Return the [X, Y] coordinate for the center point of the cell that contains the specified text.  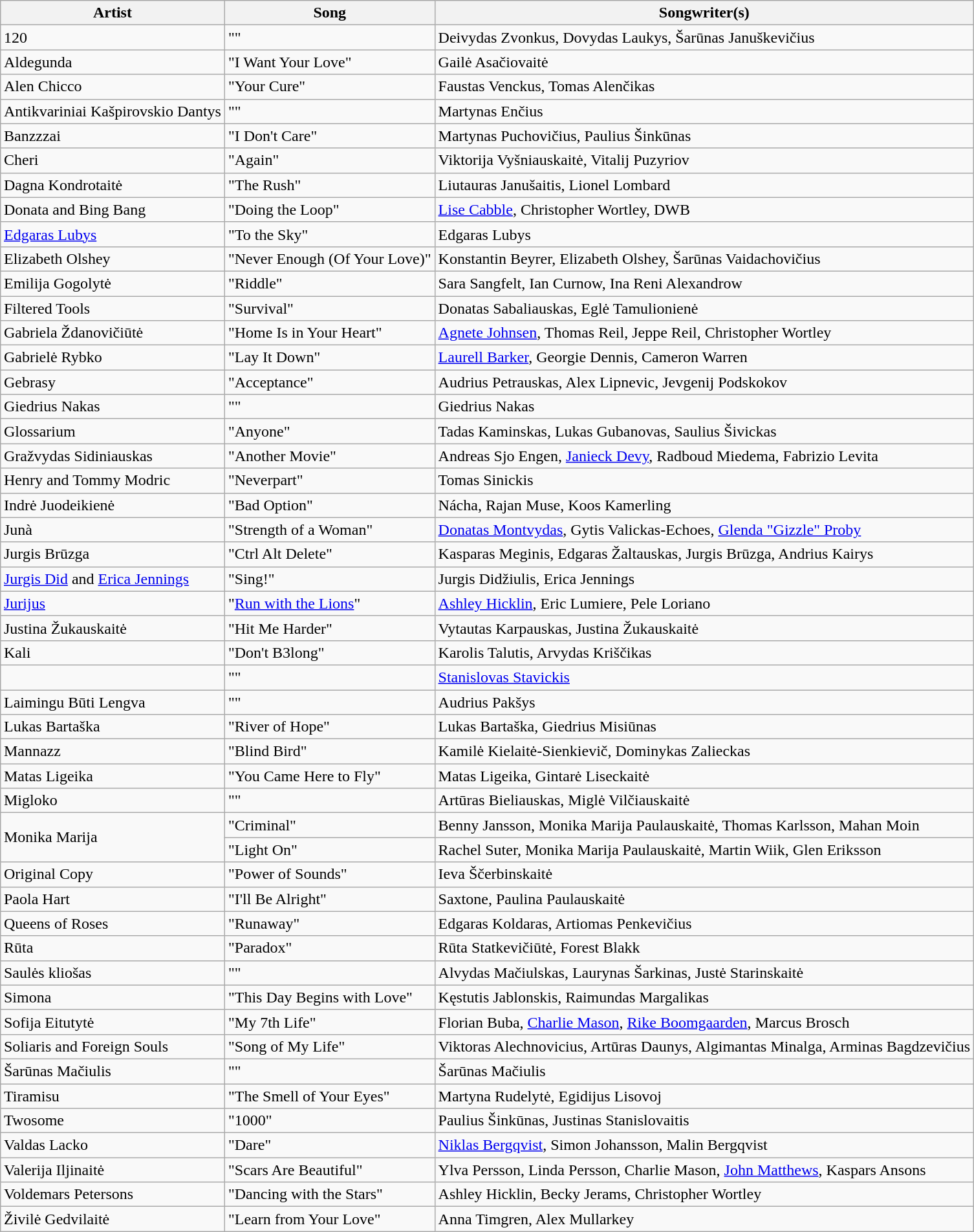
Vytautas Karpauskas, Justina Žukauskaitė [704, 628]
Queens of Roses [113, 924]
Elizabeth Olshey [113, 259]
Anna Timgren, Alex Mullarkey [704, 1219]
Ashley Hicklin, Becky Jerams, Christopher Wortley [704, 1194]
Kasparas Meginis, Edgaras Žaltauskas, Jurgis Brūzga, Andrius Kairys [704, 554]
Dagna Kondrotaitė [113, 185]
Filtered Tools [113, 308]
Audrius Petrauskas, Alex Lipnevic, Jevgenij Podskokov [704, 382]
Donatas Montvydas, Gytis Valickas-Echoes, Glenda "Gizzle" Proby [704, 530]
Gabrielė Rybko [113, 358]
"Learn from Your Love" [330, 1219]
Original Copy [113, 874]
Jurgis Did and Erica Jennings [113, 579]
"Anyone" [330, 431]
"Runaway" [330, 924]
120 [113, 38]
"Ctrl Alt Delete" [330, 554]
Lukas Bartaška, Giedrius Misiūnas [704, 727]
"I Want Your Love" [330, 62]
"To the Sky" [330, 234]
Stanislovas Stavickis [704, 677]
"I'll Be Alright" [330, 899]
Lise Cabble, Christopher Wortley, DWB [704, 210]
Gailė Asačiovaitė [704, 62]
"River of Hope" [330, 727]
Indrė Juodeikienė [113, 505]
"Home Is in Your Heart" [330, 333]
"Your Cure" [330, 87]
"You Came Here to Fly" [330, 776]
Artūras Bieliauskas, Miglė Vilčiauskaitė [704, 801]
Florian Buba, Charlie Mason, Rike Boomgaarden, Marcus Brosch [704, 1022]
"Bad Option" [330, 505]
Simona [113, 997]
"Hit Me Harder" [330, 628]
Laimingu Būti Lengva [113, 702]
"Dare" [330, 1145]
"Don't B3long" [330, 653]
"Acceptance" [330, 382]
"Power of Sounds" [330, 874]
Ylva Persson, Linda Persson, Charlie Mason, John Matthews, Kaspars Ansons [704, 1170]
Migloko [113, 801]
Audrius Pakšys [704, 702]
"Lay It Down" [330, 358]
Monika Marija [113, 838]
Saxtone, Paulina Paulauskaitė [704, 899]
Andreas Sjo Engen, Janieck Devy, Radboud Miedema, Fabrizio Levita [704, 456]
Valdas Lacko [113, 1145]
Sofija Eitutytė [113, 1022]
Konstantin Beyrer, Elizabeth Olshey, Šarūnas Vaidachovičius [704, 259]
Sara Sangfelt, Ian Curnow, Ina Reni Alexandrow [704, 283]
Mannazz [113, 751]
Henry and Tommy Modric [113, 481]
"Riddle" [330, 283]
"Never Enough (Of Your Love)" [330, 259]
Aldegunda [113, 62]
Kęstutis Jablonskis, Raimundas Margalikas [704, 997]
Gražvydas Sidiniauskas [113, 456]
Benny Jansson, Monika Marija Paulauskaitė, Thomas Karlsson, Mahan Moin [704, 825]
Kamilė Kielaitė-Sienkievič, Dominykas Zalieckas [704, 751]
"I Don't Care" [330, 136]
Banzzzai [113, 136]
Deivydas Zvonkus, Dovydas Laukys, Šarūnas Januškevičius [704, 38]
"Again" [330, 160]
Ashley Hicklin, Eric Lumiere, Pele Loriano [704, 603]
Voldemars Petersons [113, 1194]
Jurgis Brūzga [113, 554]
Junà [113, 530]
Nácha, Rajan Muse, Koos Kamerling [704, 505]
Paola Hart [113, 899]
Saulės kliošas [113, 973]
Matas Ligeika [113, 776]
Gebrasy [113, 382]
Rūta [113, 948]
"1000" [330, 1121]
Tadas Kaminskas, Lukas Gubanovas, Saulius Šivickas [704, 431]
Martynas Enčius [704, 111]
"Dancing with the Stars" [330, 1194]
Martynas Puchovičius, Paulius Šinkūnas [704, 136]
Jurijus [113, 603]
Kali [113, 653]
"The Smell of Your Eyes" [330, 1096]
"Criminal" [330, 825]
Artist [113, 13]
Justina Žukauskaitė [113, 628]
Ieva Ščerbinskaitė [704, 874]
Tiramisu [113, 1096]
Tomas Sinickis [704, 481]
"Light On" [330, 850]
Emilija Gogolytė [113, 283]
"Paradox" [330, 948]
Edgaras Koldaras, Artiomas Penkevičius [704, 924]
Jurgis Didžiulis, Erica Jennings [704, 579]
"My 7th Life" [330, 1022]
Viktoras Alechnovicius, Artūras Daunys, Algimantas Minalga, Arminas Bagdzevičius [704, 1046]
Antikvariniai Kašpirovskio Dantys [113, 111]
Rachel Suter, Monika Marija Paulauskaitė, Martin Wiik, Glen Eriksson [704, 850]
"Scars Are Beautiful" [330, 1170]
Karolis Talutis, Arvydas Kriščikas [704, 653]
Rūta Statkevičiūtė, Forest Blakk [704, 948]
Niklas Bergqvist, Simon Johansson, Malin Bergqvist [704, 1145]
"Blind Bird" [330, 751]
Song [330, 13]
Martyna Rudelytė, Egidijus Lisovoj [704, 1096]
Glossarium [113, 431]
Valerija Iljinaitė [113, 1170]
"This Day Begins with Love" [330, 997]
Liutauras Janušaitis, Lionel Lombard [704, 185]
Paulius Šinkūnas, Justinas Stanislovaitis [704, 1121]
Matas Ligeika, Gintarė Liseckaitė [704, 776]
Faustas Venckus, Tomas Alenčikas [704, 87]
"Strength of a Woman" [330, 530]
"Sing!" [330, 579]
"Run with the Lions" [330, 603]
Cheri [113, 160]
Lukas Bartaška [113, 727]
Laurell Barker, Georgie Dennis, Cameron Warren [704, 358]
Songwriter(s) [704, 13]
"The Rush" [330, 185]
"Doing the Loop" [330, 210]
Živilė Gedvilaitė [113, 1219]
Viktorija Vyšniauskaitė, Vitalij Puzyriov [704, 160]
Alvydas Mačiulskas, Laurynas Šarkinas, Justė Starinskaitė [704, 973]
"Neverpart" [330, 481]
"Song of My Life" [330, 1046]
Gabriela Ždanovičiūtė [113, 333]
Soliaris and Foreign Souls [113, 1046]
Agnete Johnsen, Thomas Reil, Jeppe Reil, Christopher Wortley [704, 333]
"Another Movie" [330, 456]
Donata and Bing Bang [113, 210]
"Survival" [330, 308]
Twosome [113, 1121]
Alen Chicco [113, 87]
Donatas Sabaliauskas, Eglė Tamulionienė [704, 308]
